Detect which cell encompasses the target text, then output its (x, y) center coordinate. 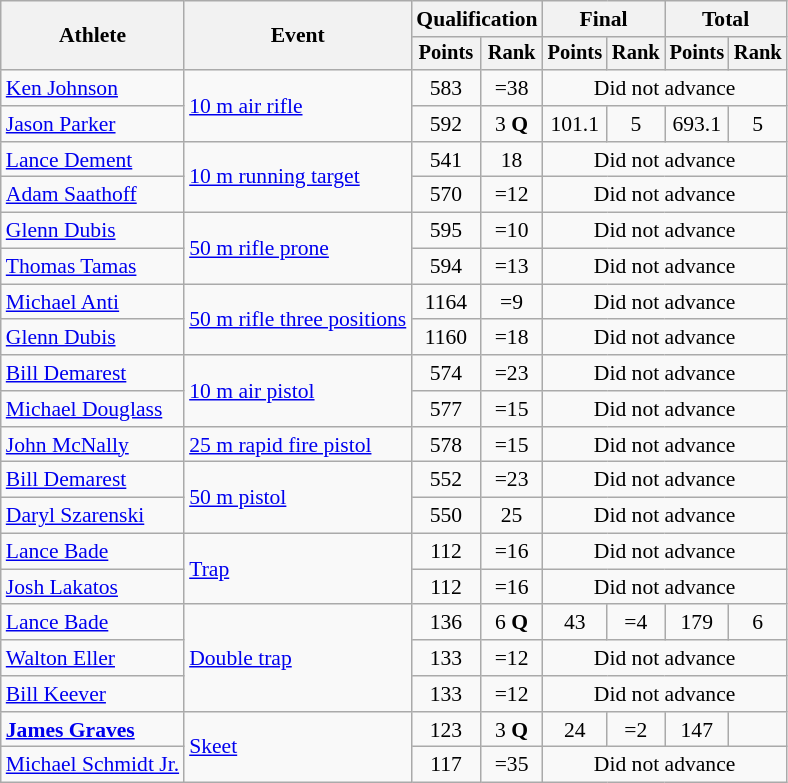
578 (446, 445)
550 (446, 516)
Daryl Szarenski (92, 516)
=13 (512, 267)
Bill Keever (92, 694)
18 (512, 160)
541 (446, 160)
10 m air rifle (298, 106)
570 (446, 195)
594 (446, 267)
6 Q (512, 623)
25 (512, 516)
574 (446, 373)
Qualification (476, 19)
James Graves (92, 730)
50 m rifle three positions (298, 320)
Total (726, 19)
10 m air pistol (298, 390)
552 (446, 480)
John McNally (92, 445)
=10 (512, 231)
101.1 (575, 124)
Michael Schmidt Jr. (92, 765)
Athlete (92, 36)
50 m pistol (298, 498)
=2 (636, 730)
43 (575, 623)
25 m rapid fire pistol (298, 445)
583 (446, 88)
179 (697, 623)
592 (446, 124)
693.1 (697, 124)
Event (298, 36)
136 (446, 623)
Jason Parker (92, 124)
Double trap (298, 658)
1164 (446, 302)
1160 (446, 338)
=9 (512, 302)
24 (575, 730)
Lance Dement (92, 160)
595 (446, 231)
=4 (636, 623)
Skeet (298, 748)
Walton Eller (92, 658)
Trap (298, 570)
Thomas Tamas (92, 267)
Josh Lakatos (92, 587)
117 (446, 765)
=18 (512, 338)
=35 (512, 765)
6 (758, 623)
123 (446, 730)
577 (446, 409)
Michael Anti (92, 302)
50 m rifle prone (298, 248)
Michael Douglass (92, 409)
Final (604, 19)
=38 (512, 88)
10 m running target (298, 178)
147 (697, 730)
Adam Saathoff (92, 195)
Ken Johnson (92, 88)
